Return [x, y] of the center of cell containing provided text 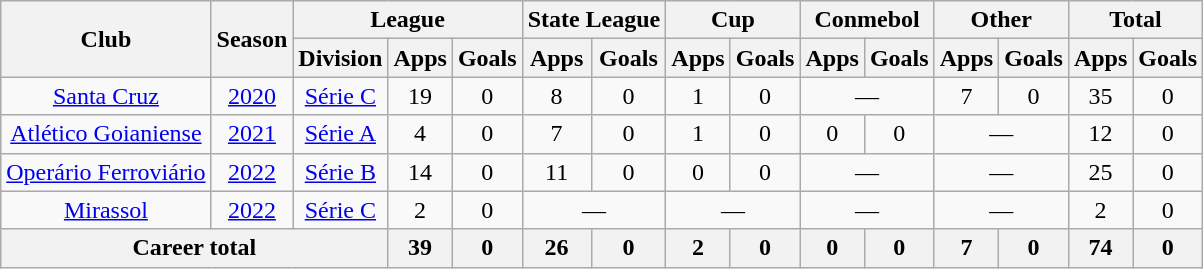
26 [556, 248]
4 [420, 134]
State League [594, 20]
12 [1100, 134]
11 [556, 172]
Club [106, 39]
74 [1100, 248]
14 [420, 172]
19 [420, 96]
Cup [733, 20]
Série B [340, 172]
39 [420, 248]
Career total [194, 248]
Série A [340, 134]
35 [1100, 96]
Total [1135, 20]
Mirassol [106, 210]
Atlético Goianiense [106, 134]
8 [556, 96]
Santa Cruz [106, 96]
Conmebol [867, 20]
2020 [252, 96]
2021 [252, 134]
Operário Ferroviário [106, 172]
Division [340, 58]
Season [252, 39]
League [408, 20]
Other [1001, 20]
25 [1100, 172]
